Return the [X, Y] coordinate for the center point of the cell that contains the specified text.  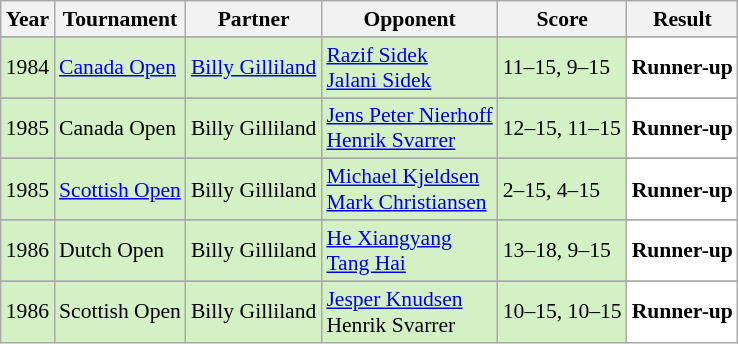
Tournament [120, 19]
10–15, 10–15 [562, 312]
Michael Kjeldsen Mark Christiansen [409, 190]
Dutch Open [120, 250]
Jesper Knudsen Henrik Svarrer [409, 312]
Score [562, 19]
Year [28, 19]
Partner [254, 19]
1984 [28, 68]
13–18, 9–15 [562, 250]
Jens Peter Nierhoff Henrik Svarrer [409, 128]
2–15, 4–15 [562, 190]
Razif Sidek Jalani Sidek [409, 68]
11–15, 9–15 [562, 68]
Result [682, 19]
Opponent [409, 19]
He Xiangyang Tang Hai [409, 250]
12–15, 11–15 [562, 128]
